Provide the (X, Y) coordinate of the cell's center where the given text is located.  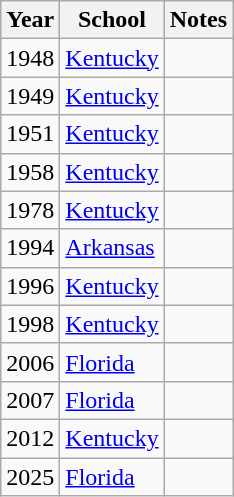
1958 (30, 172)
2025 (30, 477)
1994 (30, 248)
Arkansas (112, 248)
2007 (30, 400)
Notes (198, 20)
School (112, 20)
1949 (30, 96)
1948 (30, 58)
Year (30, 20)
2006 (30, 362)
1978 (30, 210)
1996 (30, 286)
1951 (30, 134)
1998 (30, 324)
2012 (30, 438)
